From the cell containing the given text, extract its center point as [x, y] coordinate. 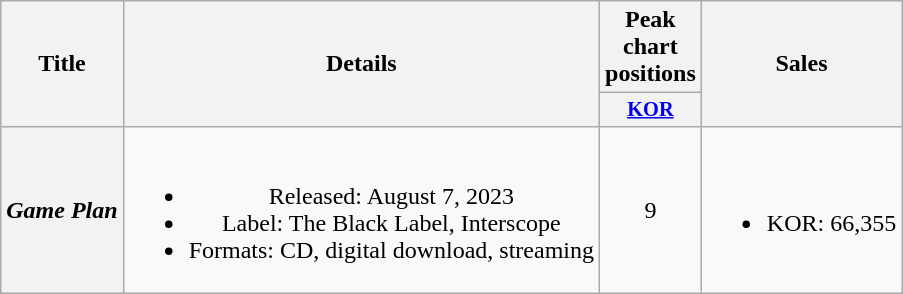
Sales [801, 64]
Details [361, 64]
Game Plan [62, 210]
KOR [651, 110]
Released: August 7, 2023Label: The Black Label, InterscopeFormats: CD, digital download, streaming [361, 210]
9 [651, 210]
Peak chart positions [651, 47]
KOR: 66,355 [801, 210]
Title [62, 64]
